For the text-containing cell, return its midpoint in [X, Y] coordinate format. 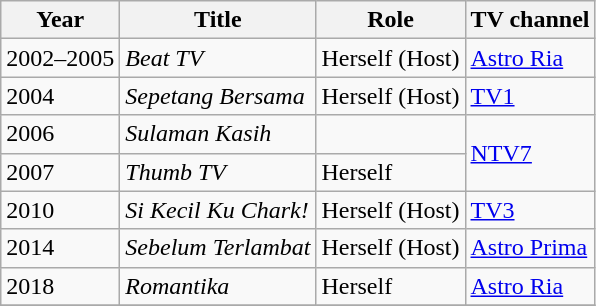
Year [60, 20]
TV3 [530, 210]
Sulaman Kasih [218, 134]
Sebelum Terlambat [218, 248]
Thumb TV [218, 172]
NTV7 [530, 153]
Si Kecil Ku Chark! [218, 210]
2007 [60, 172]
2014 [60, 248]
Beat TV [218, 58]
2006 [60, 134]
Title [218, 20]
Sepetang Bersama [218, 96]
2010 [60, 210]
Romantika [218, 286]
Astro Prima [530, 248]
TV channel [530, 20]
TV1 [530, 96]
2018 [60, 286]
2004 [60, 96]
2002–2005 [60, 58]
Role [390, 20]
